Determine the [x, y] coordinate at the center of the cell enclosing the given text.  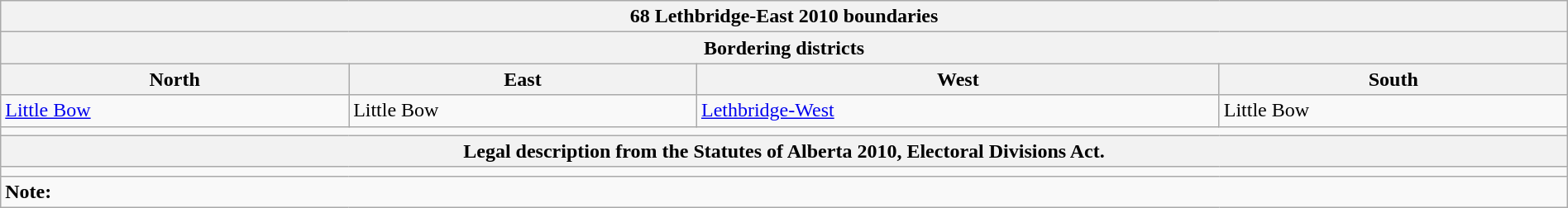
South [1393, 79]
Lethbridge-West [958, 111]
Bordering districts [784, 48]
Note: [784, 191]
68 Lethbridge-East 2010 boundaries [784, 17]
North [175, 79]
West [958, 79]
East [523, 79]
Legal description from the Statutes of Alberta 2010, Electoral Divisions Act. [784, 151]
